From the cell containing the given text, extract its center point as [X, Y] coordinate. 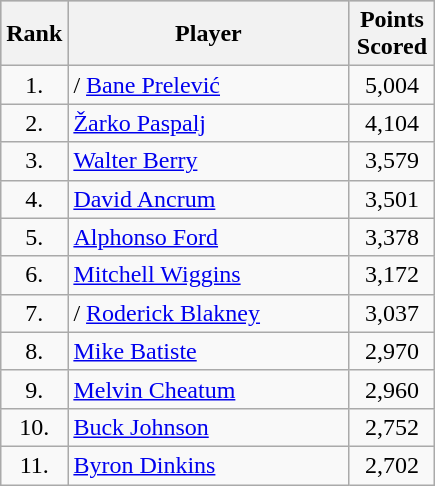
5,004 [392, 85]
8. [34, 351]
Buck Johnson [208, 427]
2,702 [392, 465]
Alphonso Ford [208, 237]
3,501 [392, 199]
5. [34, 237]
David Ancrum [208, 199]
4,104 [392, 123]
11. [34, 465]
2,970 [392, 351]
3,172 [392, 275]
Points Scored [392, 34]
Melvin Cheatum [208, 389]
7. [34, 313]
9. [34, 389]
Player [208, 34]
Mike Batiste [208, 351]
Rank [34, 34]
2. [34, 123]
Byron Dinkins [208, 465]
2,960 [392, 389]
3,579 [392, 161]
2,752 [392, 427]
/ Bane Prelević [208, 85]
1. [34, 85]
3,037 [392, 313]
/ Roderick Blakney [208, 313]
Žarko Paspalj [208, 123]
3. [34, 161]
Walter Berry [208, 161]
Mitchell Wiggins [208, 275]
4. [34, 199]
6. [34, 275]
3,378 [392, 237]
10. [34, 427]
